Identify which cell holds the provided text, then report its (X, Y) central coordinate. 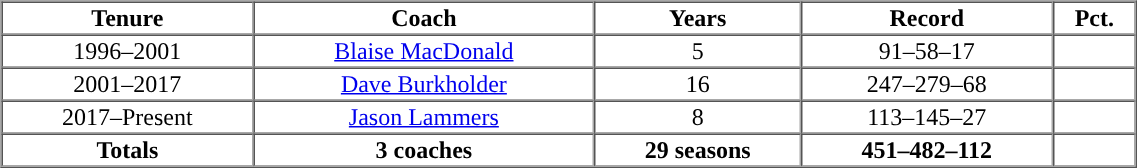
Tenure (128, 18)
113–145–27 (927, 116)
Totals (128, 150)
3 coaches (424, 150)
Jason Lammers (424, 116)
Years (698, 18)
Blaise MacDonald (424, 50)
Pct. (1094, 18)
Dave Burkholder (424, 84)
91–58–17 (927, 50)
1996–2001 (128, 50)
451–482–112 (927, 150)
5 (698, 50)
Record (927, 18)
2017–Present (128, 116)
Coach (424, 18)
2001–2017 (128, 84)
29 seasons (698, 150)
16 (698, 84)
247–279–68 (927, 84)
8 (698, 116)
